Extract the (x, y) coordinate from the center of the cell holding the provided text.  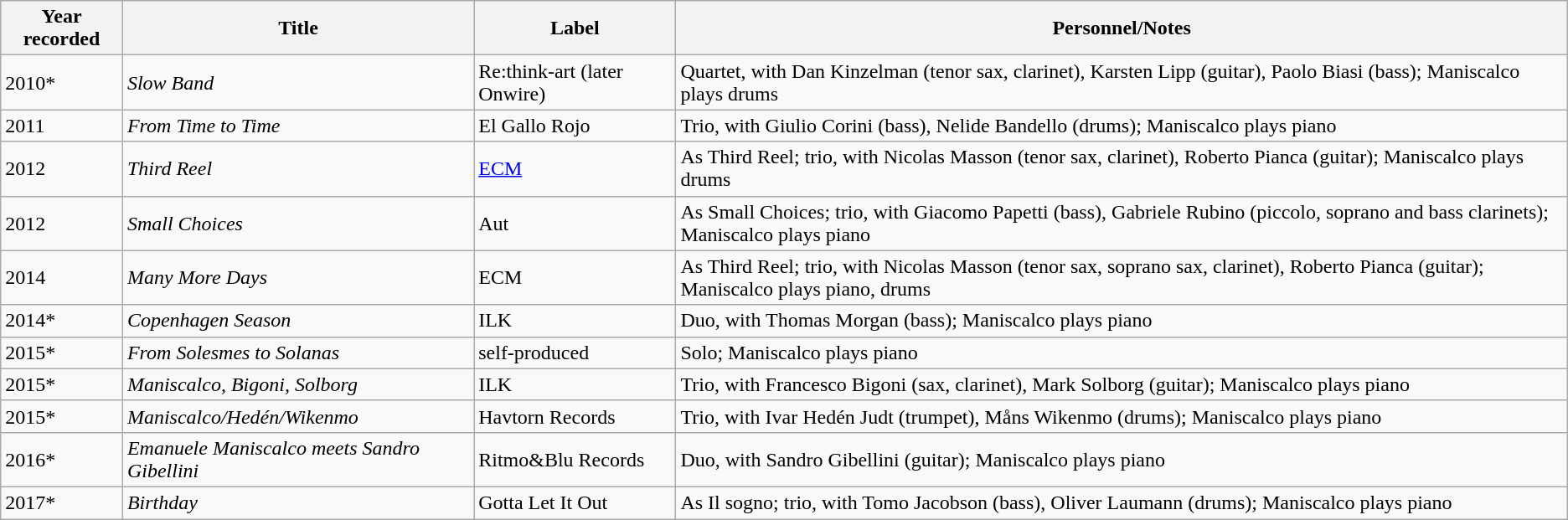
Quartet, with Dan Kinzelman (tenor sax, clarinet), Karsten Lipp (guitar), Paolo Biasi (bass); Maniscalco plays drums (1122, 82)
Label (575, 28)
Trio, with Giulio Corini (bass), Nelide Bandello (drums); Maniscalco plays piano (1122, 126)
Maniscalco, Bigoni, Solborg (298, 384)
2010* (62, 82)
Title (298, 28)
Birthday (298, 502)
Year recorded (62, 28)
From Solesmes to Solanas (298, 353)
Ritmo&Blu Records (575, 459)
As Small Choices; trio, with Giacomo Papetti (bass), Gabriele Rubino (piccolo, soprano and bass clarinets); Maniscalco plays piano (1122, 223)
Duo, with Thomas Morgan (bass); Maniscalco plays piano (1122, 321)
Slow Band (298, 82)
Trio, with Francesco Bigoni (sax, clarinet), Mark Solborg (guitar); Maniscalco plays piano (1122, 384)
2017* (62, 502)
Gotta Let It Out (575, 502)
As Il sogno; trio, with Tomo Jacobson (bass), Oliver Laumann (drums); Maniscalco plays piano (1122, 502)
As Third Reel; trio, with Nicolas Masson (tenor sax, clarinet), Roberto Pianca (guitar); Maniscalco plays drums (1122, 169)
Emanuele Maniscalco meets Sandro Gibellini (298, 459)
El Gallo Rojo (575, 126)
Maniscalco/Hedén/Wikenmo (298, 416)
As Third Reel; trio, with Nicolas Masson (tenor sax, soprano sax, clarinet), Roberto Pianca (guitar); Maniscalco plays piano, drums (1122, 278)
Personnel/Notes (1122, 28)
Copenhagen Season (298, 321)
Trio, with Ivar Hedén Judt (trumpet), Måns Wikenmo (drums); Maniscalco plays piano (1122, 416)
Solo; Maniscalco plays piano (1122, 353)
self-produced (575, 353)
Re:think-art (later Onwire) (575, 82)
Aut (575, 223)
2014 (62, 278)
2016* (62, 459)
Havtorn Records (575, 416)
2011 (62, 126)
2014* (62, 321)
From Time to Time (298, 126)
Many More Days (298, 278)
Duo, with Sandro Gibellini (guitar); Maniscalco plays piano (1122, 459)
Third Reel (298, 169)
Small Choices (298, 223)
